Identify which cell holds the provided text, then report its (X, Y) central coordinate. 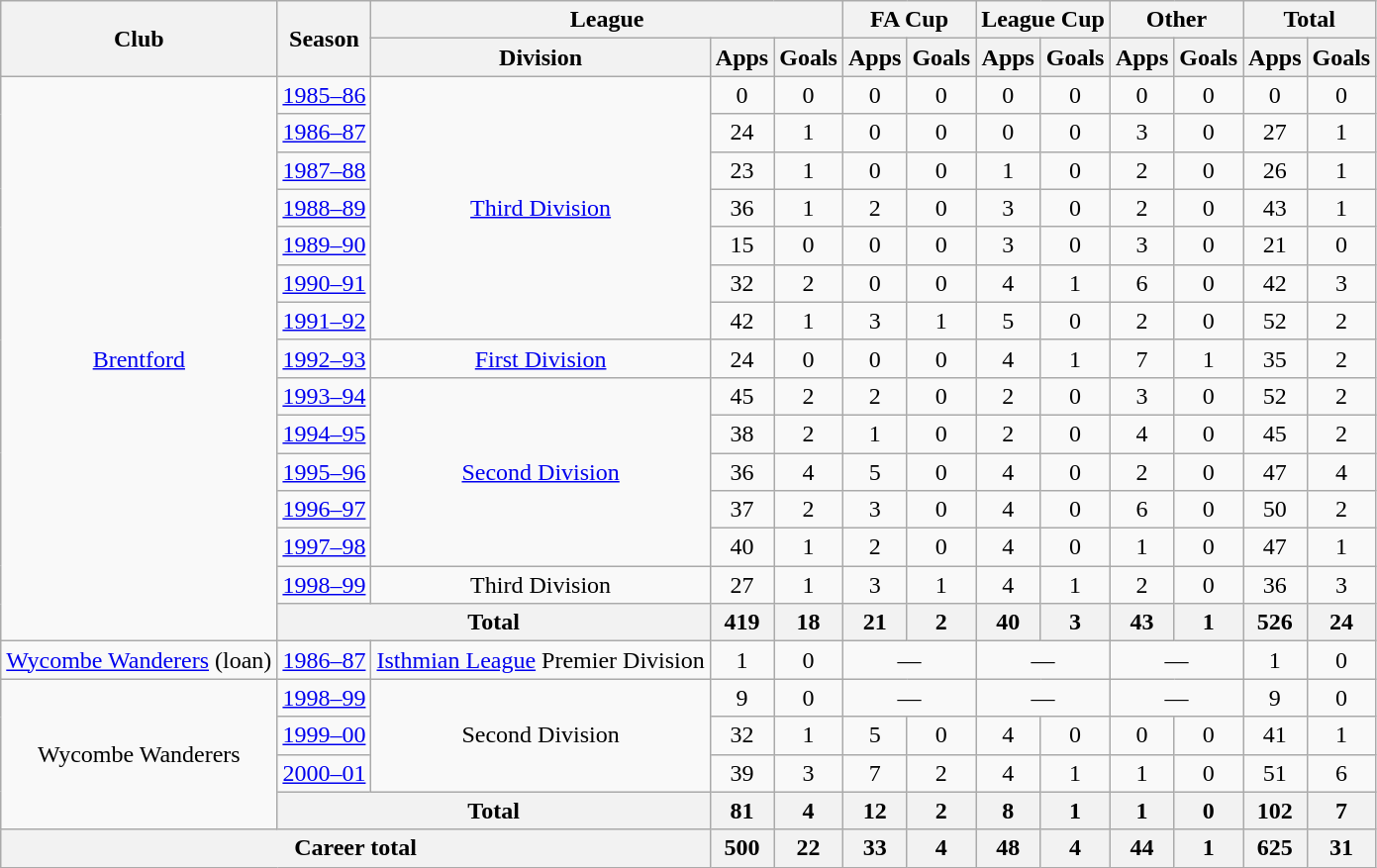
Season (325, 39)
48 (1008, 848)
1992–93 (325, 358)
419 (741, 623)
22 (809, 848)
Wycombe Wanderers (139, 754)
Other (1176, 20)
1999–00 (325, 735)
1985–86 (325, 95)
Career total (356, 848)
31 (1341, 848)
41 (1275, 735)
37 (741, 510)
1990–91 (325, 283)
1996–97 (325, 510)
500 (741, 848)
1991–92 (325, 321)
1988–89 (325, 208)
18 (809, 623)
38 (741, 434)
1987–88 (325, 170)
1997–98 (325, 547)
35 (1275, 358)
1994–95 (325, 434)
1995–96 (325, 472)
Brentford (139, 358)
Division (541, 57)
Isthmian League Premier Division (541, 660)
1989–90 (325, 245)
625 (1275, 848)
2000–01 (325, 773)
81 (741, 811)
1993–94 (325, 396)
League Cup (1043, 20)
8 (1008, 811)
33 (874, 848)
23 (741, 170)
50 (1275, 510)
526 (1275, 623)
44 (1141, 848)
102 (1275, 811)
First Division (541, 358)
12 (874, 811)
FA Cup (909, 20)
15 (741, 245)
26 (1275, 170)
39 (741, 773)
League (608, 20)
Club (139, 39)
Wycombe Wanderers (loan) (139, 660)
51 (1275, 773)
